Search for the cell housing the specified text and yield its (x, y) center coordinate. 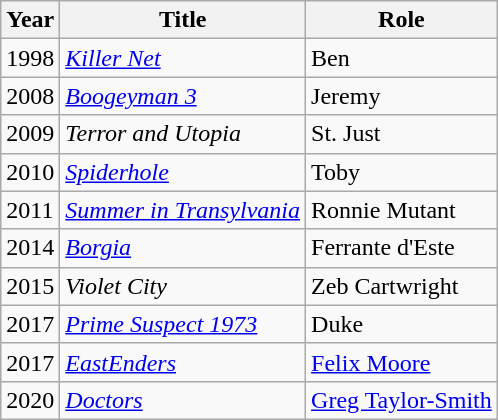
1998 (30, 58)
2014 (30, 248)
Ferrante d'Este (402, 248)
St. Just (402, 134)
Title (183, 20)
EastEnders (183, 362)
Violet City (183, 286)
2009 (30, 134)
Year (30, 20)
Duke (402, 324)
Jeremy (402, 96)
2020 (30, 400)
2010 (30, 172)
Spiderhole (183, 172)
Toby (402, 172)
Summer in Transylvania (183, 210)
2008 (30, 96)
Killer Net (183, 58)
Ronnie Mutant (402, 210)
Ben (402, 58)
Prime Suspect 1973 (183, 324)
2011 (30, 210)
2015 (30, 286)
Boogeyman 3 (183, 96)
Doctors (183, 400)
Felix Moore (402, 362)
Borgia (183, 248)
Terror and Utopia (183, 134)
Greg Taylor-Smith (402, 400)
Role (402, 20)
Zeb Cartwright (402, 286)
